Determine the (X, Y) coordinate at the center of the cell enclosing the given text.  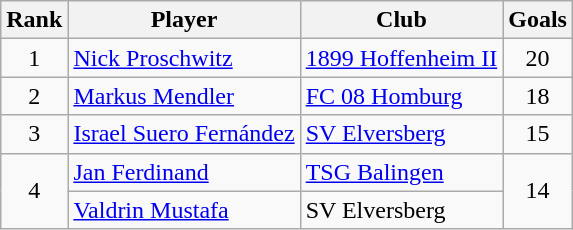
Rank (34, 20)
TSG Balingen (402, 172)
1899 Hoffenheim II (402, 58)
Club (402, 20)
20 (538, 58)
Nick Proschwitz (184, 58)
Valdrin Mustafa (184, 210)
4 (34, 191)
Player (184, 20)
18 (538, 96)
14 (538, 191)
FC 08 Homburg (402, 96)
15 (538, 134)
3 (34, 134)
Goals (538, 20)
1 (34, 58)
2 (34, 96)
Israel Suero Fernández (184, 134)
Jan Ferdinand (184, 172)
Markus Mendler (184, 96)
